Find where the given text appears and provide that cell's center as (x, y) coordinate. 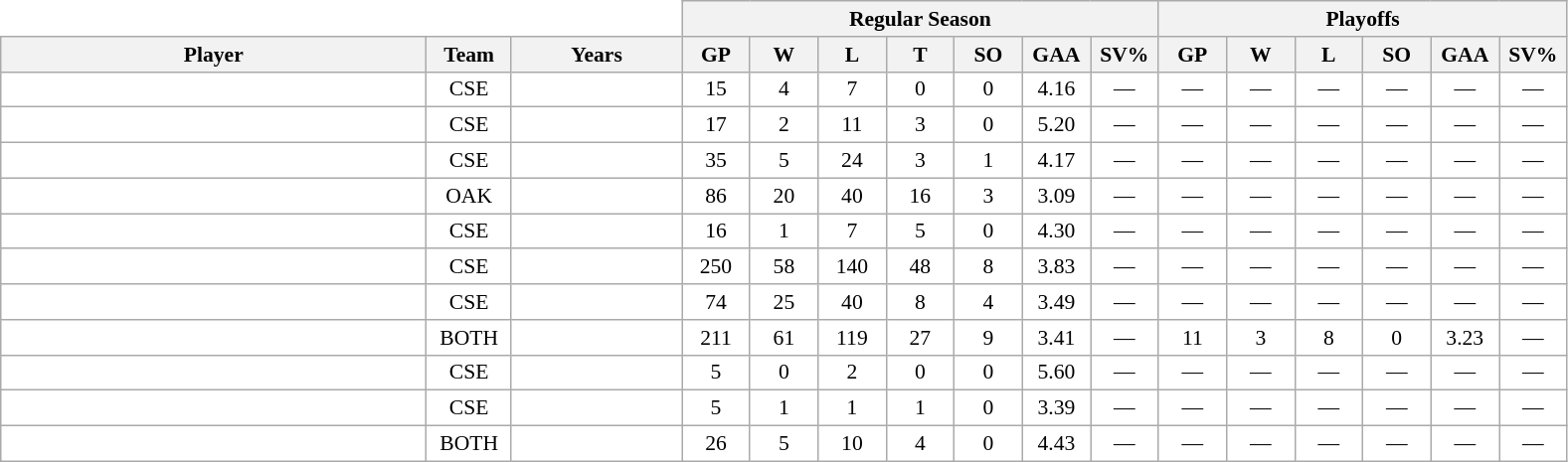
26 (716, 444)
4.16 (1056, 89)
61 (784, 338)
24 (852, 161)
3.49 (1056, 302)
3.41 (1056, 338)
4.17 (1056, 161)
211 (716, 338)
74 (716, 302)
3.23 (1465, 338)
Years (597, 55)
48 (920, 267)
10 (852, 444)
Regular Season (921, 19)
Playoffs (1362, 19)
5.60 (1056, 373)
3.39 (1056, 408)
Player (214, 55)
20 (784, 196)
58 (784, 267)
35 (716, 161)
4.43 (1056, 444)
250 (716, 267)
15 (716, 89)
140 (852, 267)
86 (716, 196)
119 (852, 338)
9 (988, 338)
27 (920, 338)
Team (469, 55)
3.09 (1056, 196)
OAK (469, 196)
17 (716, 125)
T (920, 55)
5.20 (1056, 125)
4.30 (1056, 231)
25 (784, 302)
3.83 (1056, 267)
